Pinpoint the cell where the given text exists, returning its (x, y) midpoint coordinate. 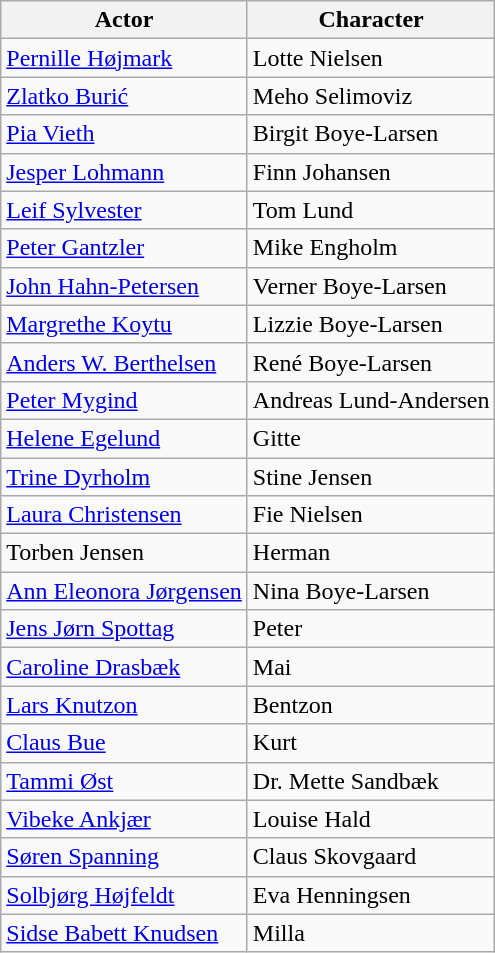
Gitte (371, 438)
Helene Egelund (124, 438)
Pernille Højmark (124, 58)
Lotte Nielsen (371, 58)
Claus Bue (124, 743)
René Boye-Larsen (371, 362)
Caroline Drasbæk (124, 667)
Bentzon (371, 705)
Stine Jensen (371, 477)
Actor (124, 20)
Character (371, 20)
Torben Jensen (124, 553)
Eva Henningsen (371, 895)
Søren Spanning (124, 857)
Nina Boye-Larsen (371, 591)
Lars Knutzon (124, 705)
Leif Sylvester (124, 210)
Louise Hald (371, 819)
Birgit Boye-Larsen (371, 134)
Sidse Babett Knudsen (124, 933)
Pia Vieth (124, 134)
Zlatko Burić (124, 96)
Mike Engholm (371, 248)
Peter Gantzler (124, 248)
Peter (371, 629)
Dr. Mette Sandbæk (371, 781)
Finn Johansen (371, 172)
John Hahn-Petersen (124, 286)
Kurt (371, 743)
Milla (371, 933)
Tom Lund (371, 210)
Mai (371, 667)
Jesper Lohmann (124, 172)
Jens Jørn Spottag (124, 629)
Trine Dyrholm (124, 477)
Herman (371, 553)
Claus Skovgaard (371, 857)
Anders W. Berthelsen (124, 362)
Lizzie Boye-Larsen (371, 324)
Solbjørg Højfeldt (124, 895)
Verner Boye-Larsen (371, 286)
Laura Christensen (124, 515)
Vibeke Ankjær (124, 819)
Peter Mygind (124, 400)
Meho Selimoviz (371, 96)
Andreas Lund-Andersen (371, 400)
Fie Nielsen (371, 515)
Margrethe Koytu (124, 324)
Ann Eleonora Jørgensen (124, 591)
Tammi Øst (124, 781)
